Capture the cell that displays the provided text and extract its (X, Y) central coordinate. 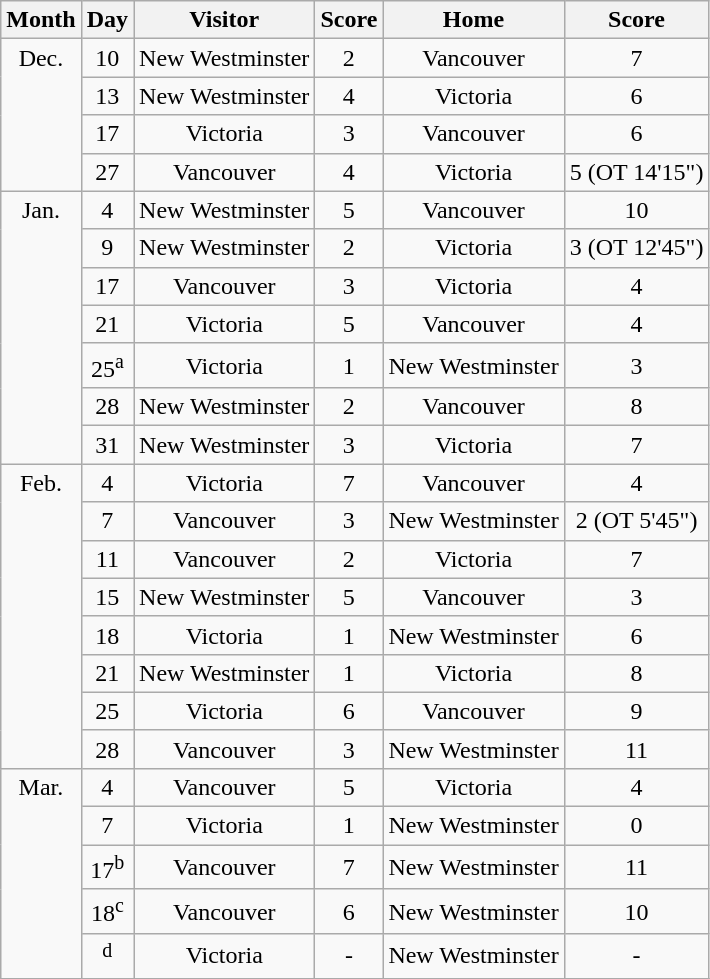
Dec. (41, 115)
25 (107, 711)
31 (107, 445)
18c (107, 912)
Month (41, 20)
27 (107, 172)
3 (OT 12'45") (636, 248)
15 (107, 597)
Day (107, 20)
5 (OT 14'15") (636, 172)
Visitor (224, 20)
d (107, 956)
Mar. (41, 873)
2 (OT 5'45") (636, 521)
18 (107, 635)
25a (107, 366)
13 (107, 96)
Jan. (41, 328)
Home (474, 20)
17b (107, 868)
0 (636, 826)
Feb. (41, 616)
